Search for the cell housing the specified text and yield its (x, y) center coordinate. 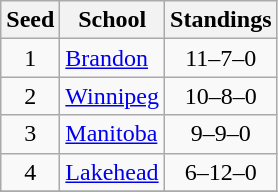
10–8–0 (221, 96)
Brandon (112, 58)
Lakehead (112, 172)
4 (30, 172)
School (112, 20)
11–7–0 (221, 58)
3 (30, 134)
Seed (30, 20)
Standings (221, 20)
6–12–0 (221, 172)
1 (30, 58)
Manitoba (112, 134)
9–9–0 (221, 134)
2 (30, 96)
Winnipeg (112, 96)
